Detect which cell encompasses the target text, then output its (x, y) center coordinate. 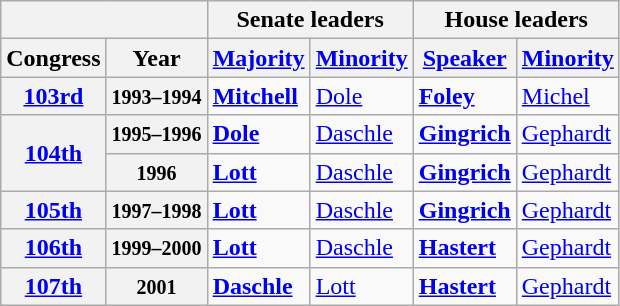
1999–2000 (156, 248)
104th (54, 153)
Year (156, 58)
1996 (156, 172)
Majority (258, 58)
1997–1998 (156, 210)
House leaders (516, 20)
Michel (568, 96)
107th (54, 286)
2001 (156, 286)
105th (54, 210)
Senate leaders (310, 20)
103rd (54, 96)
Congress (54, 58)
Mitchell (258, 96)
Speaker (464, 58)
106th (54, 248)
Foley (464, 96)
1995–1996 (156, 134)
1993–1994 (156, 96)
